Scan for the cell matching the given text and deliver its [X, Y] coordinate at center. 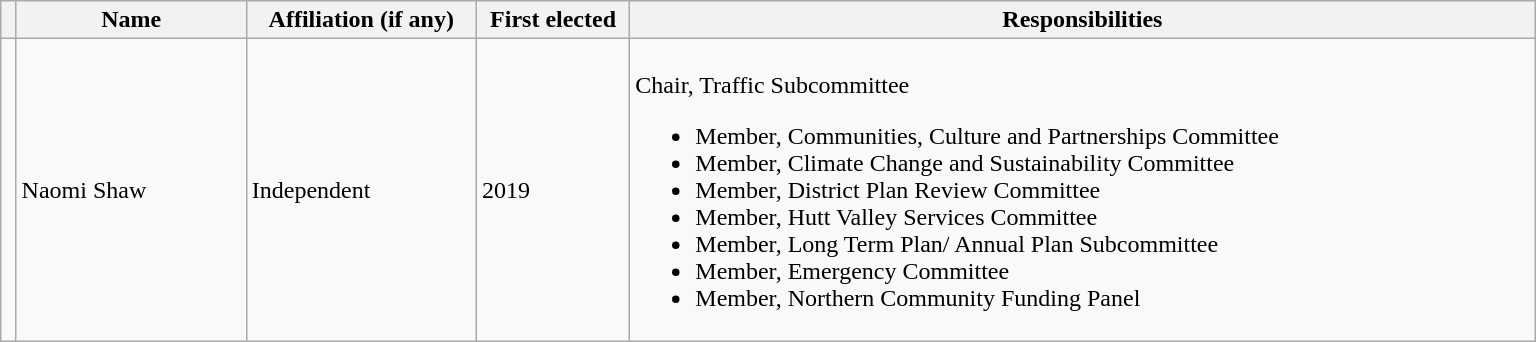
Name [131, 20]
Naomi Shaw [131, 190]
2019 [552, 190]
Affiliation (if any) [361, 20]
Independent [361, 190]
Responsibilities [1082, 20]
First elected [552, 20]
